For the text-containing cell, return its midpoint in [X, Y] coordinate format. 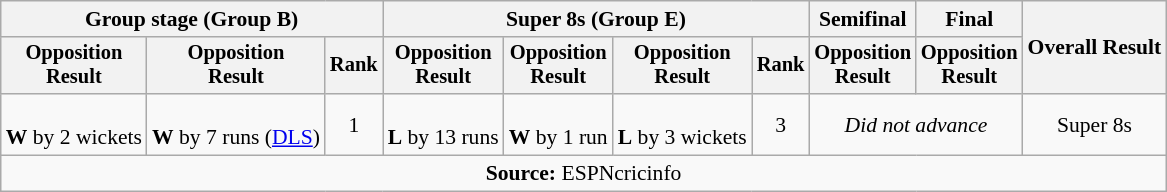
Source: ESPNcricinfo [584, 174]
W by 1 run [558, 124]
Final [970, 19]
L by 13 runs [444, 124]
Group stage (Group B) [192, 19]
W by 2 wickets [74, 124]
3 [781, 124]
1 [354, 124]
Super 8s [1095, 124]
Super 8s (Group E) [596, 19]
W by 7 runs (DLS) [236, 124]
L by 3 wickets [682, 124]
Semifinal [862, 19]
Overall Result [1095, 48]
Did not advance [916, 124]
